Pinpoint the cell where the given text exists, returning its [X, Y] midpoint coordinate. 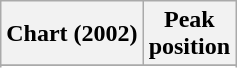
Chart (2002) [72, 34]
Peakposition [189, 34]
